Pinpoint the cell where the given text exists, returning its (x, y) midpoint coordinate. 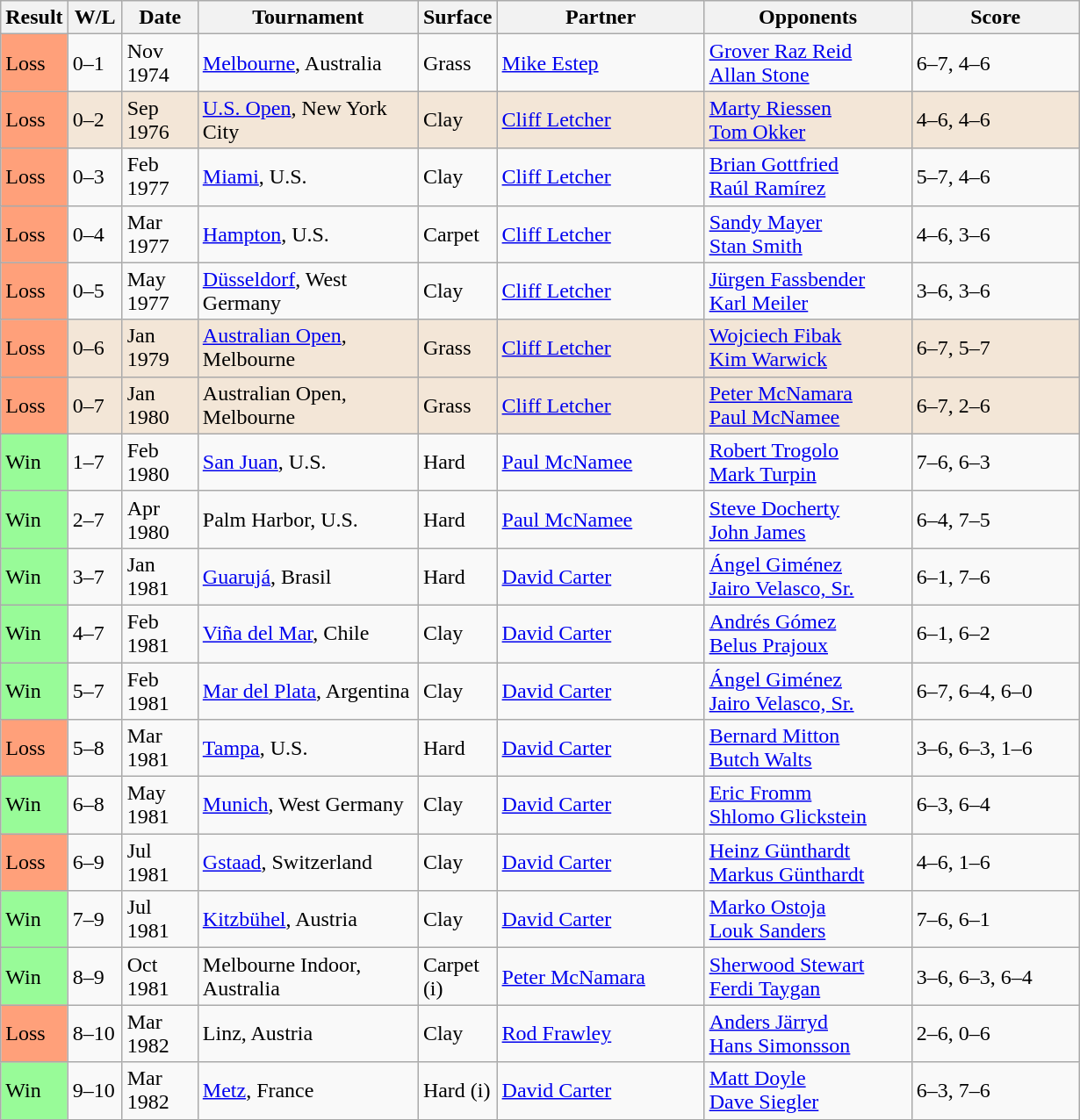
Munich, West Germany (307, 806)
Miami, U.S. (307, 177)
1–7 (95, 462)
Anders Järryd Hans Simonsson (808, 1034)
Mar del Plata, Argentina (307, 690)
7–6, 6–1 (996, 920)
6–7, 4–6 (996, 63)
Robert Trogolo Mark Turpin (808, 462)
Feb 1980 (160, 462)
0–7 (95, 406)
Sherwood Stewart Ferdi Taygan (808, 976)
0–3 (95, 177)
Melbourne Indoor, Australia (307, 976)
Mar 1977 (160, 233)
Mike Estep (601, 63)
Matt Doyle Dave Siegler (808, 1090)
6–7, 2–6 (996, 406)
Heinz Günthardt Markus Günthardt (808, 862)
0–2 (95, 119)
Melbourne, Australia (307, 63)
Viña del Mar, Chile (307, 634)
Marty Riessen Tom Okker (808, 119)
Kitzbühel, Austria (307, 920)
Opponents (808, 18)
Brian Gottfried Raúl Ramírez (808, 177)
U.S. Open, New York City (307, 119)
5–7 (95, 690)
Rod Frawley (601, 1034)
Tampa, U.S. (307, 748)
Andrés Gómez Belus Prajoux (808, 634)
Hard (i) (457, 1090)
6–1, 7–6 (996, 576)
Guarujá, Brasil (307, 576)
San Juan, U.S. (307, 462)
3–7 (95, 576)
Sandy Mayer Stan Smith (808, 233)
8–10 (95, 1034)
May 1977 (160, 291)
Bernard Mitton Butch Walts (808, 748)
0–5 (95, 291)
Palm Harbor, U.S. (307, 520)
6–4, 7–5 (996, 520)
Sep 1976 (160, 119)
Partner (601, 18)
6–8 (95, 806)
Date (160, 18)
Steve Docherty John James (808, 520)
4–7 (95, 634)
Carpet (i) (457, 976)
Peter McNamara (601, 976)
2–6, 0–6 (996, 1034)
Metz, France (307, 1090)
Hampton, U.S. (307, 233)
2–7 (95, 520)
5–8 (95, 748)
0–6 (95, 348)
6–7, 6–4, 6–0 (996, 690)
7–9 (95, 920)
Nov 1974 (160, 63)
Marko Ostoja Louk Sanders (808, 920)
0–1 (95, 63)
Gstaad, Switzerland (307, 862)
4–6, 3–6 (996, 233)
3–6, 6–3, 1–6 (996, 748)
9–10 (95, 1090)
Düsseldorf, West Germany (307, 291)
5–7, 4–6 (996, 177)
Jürgen Fassbender Karl Meiler (808, 291)
Linz, Austria (307, 1034)
May 1981 (160, 806)
6–3, 7–6 (996, 1090)
Eric Fromm Shlomo Glickstein (808, 806)
Tournament (307, 18)
6–1, 6–2 (996, 634)
0–4 (95, 233)
Surface (457, 18)
Result (34, 18)
Carpet (457, 233)
6–9 (95, 862)
Grover Raz Reid Allan Stone (808, 63)
3–6, 3–6 (996, 291)
7–6, 6–3 (996, 462)
8–9 (95, 976)
Feb 1977 (160, 177)
Jan 1981 (160, 576)
6–3, 6–4 (996, 806)
Score (996, 18)
Jan 1979 (160, 348)
3–6, 6–3, 6–4 (996, 976)
Jan 1980 (160, 406)
Wojciech Fibak Kim Warwick (808, 348)
Apr 1980 (160, 520)
6–7, 5–7 (996, 348)
Mar 1981 (160, 748)
4–6, 1–6 (996, 862)
Oct 1981 (160, 976)
Peter McNamara Paul McNamee (808, 406)
W/L (95, 18)
4–6, 4–6 (996, 119)
